Identify which cell holds the provided text, then report its [x, y] central coordinate. 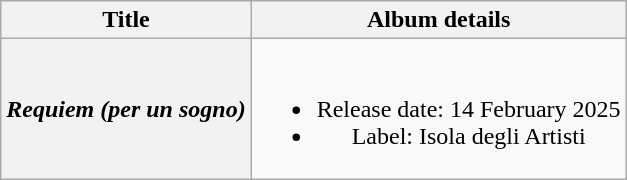
Release date: 14 February 2025Label: Isola degli Artisti [438, 109]
Title [126, 20]
Album details [438, 20]
Requiem (per un sogno) [126, 109]
